Return [X, Y] of the center of cell containing provided text 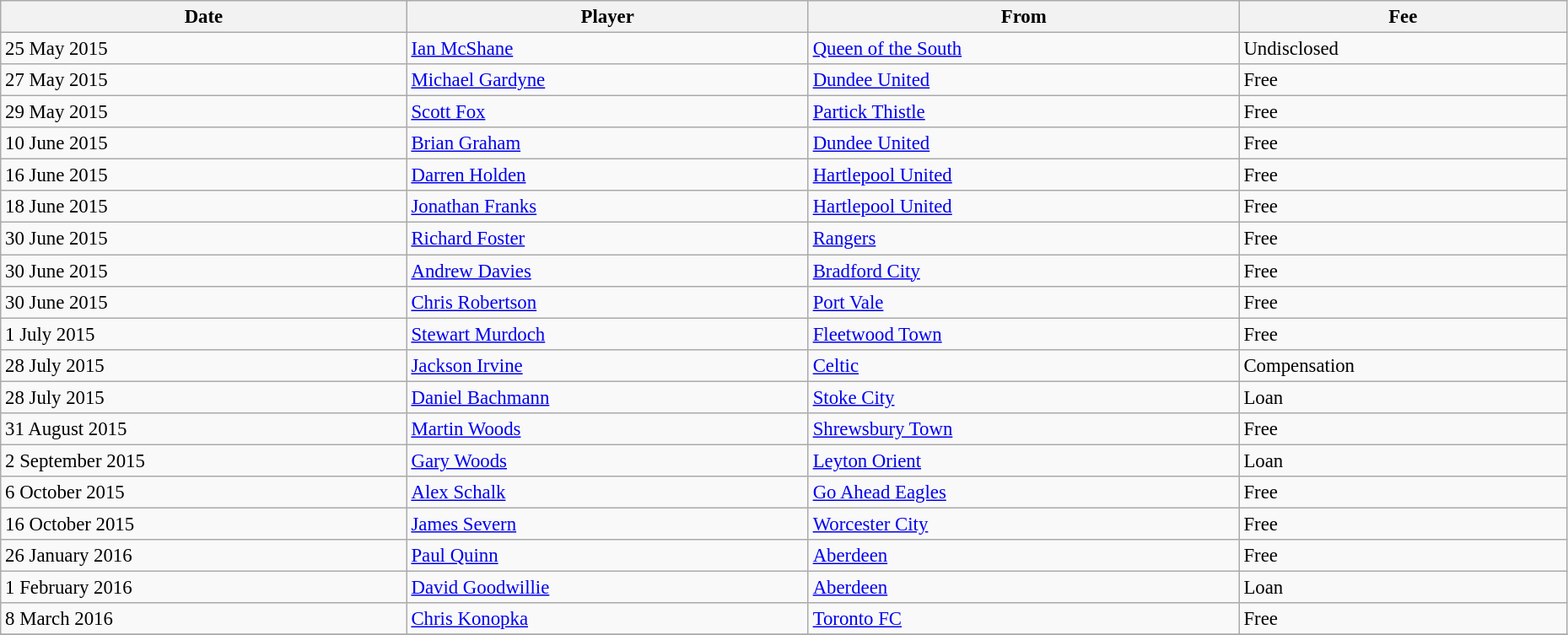
Queen of the South [1024, 49]
18 June 2015 [204, 207]
David Goodwillie [607, 588]
Martin Woods [607, 429]
Toronto FC [1024, 619]
6 October 2015 [204, 492]
Scott Fox [607, 112]
Rangers [1024, 239]
Darren Holden [607, 175]
Jackson Irvine [607, 365]
Jonathan Franks [607, 207]
Gary Woods [607, 460]
Fleetwood Town [1024, 334]
27 May 2015 [204, 80]
16 June 2015 [204, 175]
Partick Thistle [1024, 112]
Date [204, 17]
2 September 2015 [204, 460]
Paul Quinn [607, 556]
Fee [1403, 17]
Celtic [1024, 365]
Andrew Davies [607, 271]
10 June 2015 [204, 143]
Stewart Murdoch [607, 334]
Daniel Bachmann [607, 397]
Alex Schalk [607, 492]
1 February 2016 [204, 588]
Shrewsbury Town [1024, 429]
1 July 2015 [204, 334]
From [1024, 17]
Ian McShane [607, 49]
Player [607, 17]
29 May 2015 [204, 112]
Port Vale [1024, 302]
Stoke City [1024, 397]
Chris Konopka [607, 619]
Worcester City [1024, 524]
Brian Graham [607, 143]
26 January 2016 [204, 556]
8 March 2016 [204, 619]
Leyton Orient [1024, 460]
Bradford City [1024, 271]
Compensation [1403, 365]
Michael Gardyne [607, 80]
31 August 2015 [204, 429]
Chris Robertson [607, 302]
Richard Foster [607, 239]
Go Ahead Eagles [1024, 492]
Undisclosed [1403, 49]
16 October 2015 [204, 524]
25 May 2015 [204, 49]
James Severn [607, 524]
